Capture the cell that displays the provided text and extract its (x, y) central coordinate. 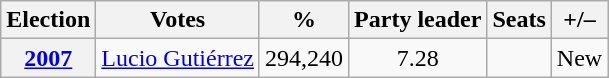
+/– (579, 20)
% (304, 20)
New (579, 58)
Lucio Gutiérrez (178, 58)
2007 (48, 58)
Votes (178, 20)
294,240 (304, 58)
7.28 (418, 58)
Seats (519, 20)
Party leader (418, 20)
Election (48, 20)
